Locate the cell with the specified text and output its (x, y) center coordinate. 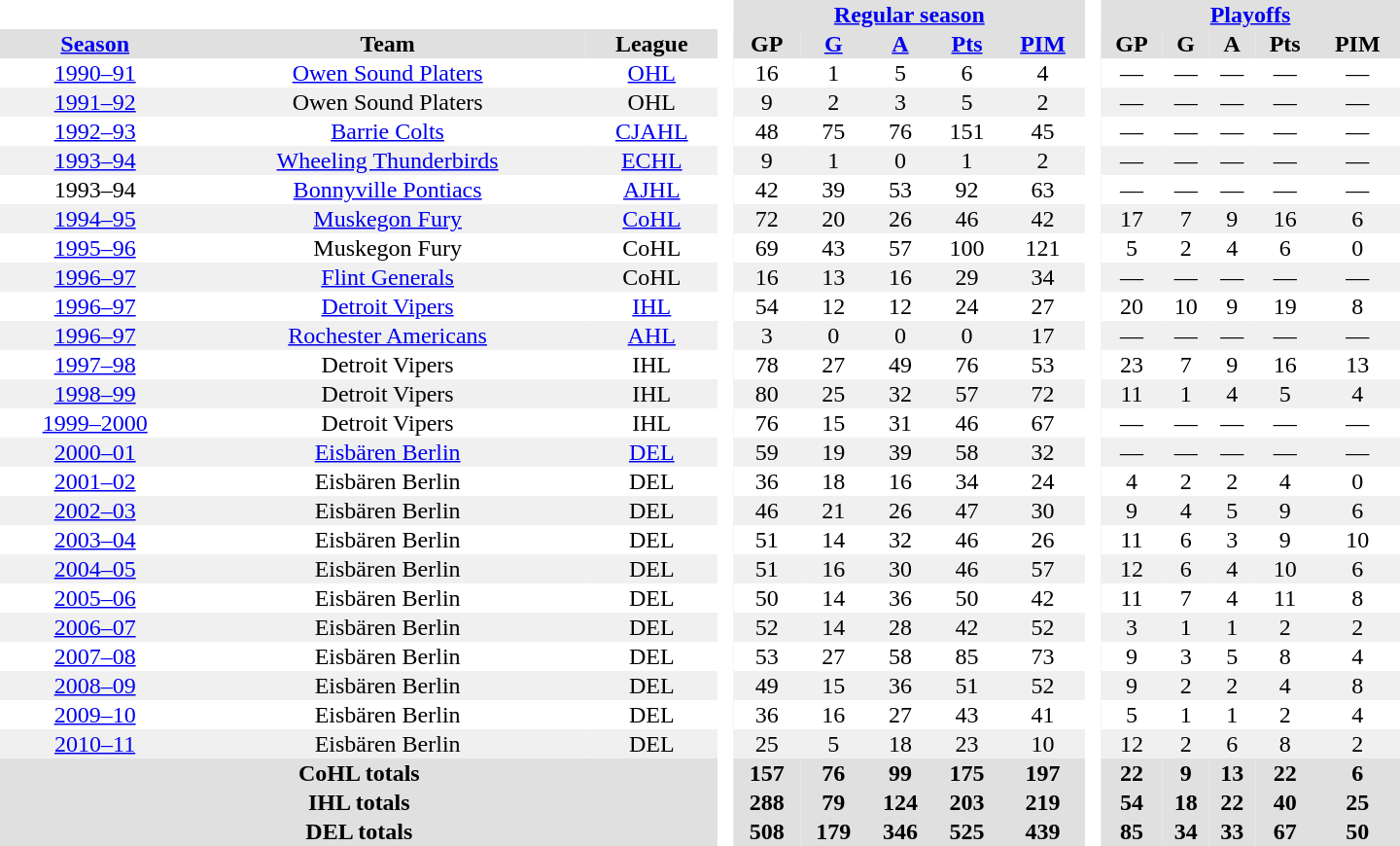
DEL totals (360, 831)
121 (1042, 248)
IHL totals (360, 802)
2001–02 (95, 481)
41 (1042, 715)
CJAHL (651, 131)
157 (766, 773)
203 (966, 802)
33 (1231, 831)
78 (766, 365)
69 (766, 248)
1998–99 (95, 394)
31 (900, 423)
59 (766, 452)
151 (966, 131)
Playoffs (1250, 15)
2006–07 (95, 627)
Rochester Americans (387, 335)
197 (1042, 773)
1997–98 (95, 365)
2009–10 (95, 715)
1991–92 (95, 102)
29 (966, 277)
47 (966, 511)
2008–09 (95, 686)
Team (387, 44)
346 (900, 831)
2007–08 (95, 656)
Season (95, 44)
2002–03 (95, 511)
1995–96 (95, 248)
1994–95 (95, 219)
175 (966, 773)
124 (900, 802)
63 (1042, 190)
92 (966, 190)
99 (900, 773)
21 (834, 511)
2005–06 (95, 598)
2010–11 (95, 744)
28 (900, 627)
75 (834, 131)
100 (966, 248)
40 (1285, 802)
2000–01 (95, 452)
45 (1042, 131)
179 (834, 831)
2003–04 (95, 540)
48 (766, 131)
1999–2000 (95, 423)
ECHL (651, 160)
CoHL totals (360, 773)
Barrie Colts (387, 131)
Regular season (909, 15)
Flint Generals (387, 277)
73 (1042, 656)
1990–91 (95, 73)
219 (1042, 802)
79 (834, 802)
2004–05 (95, 569)
288 (766, 802)
439 (1042, 831)
League (651, 44)
508 (766, 831)
Bonnyville Pontiacs (387, 190)
Wheeling Thunderbirds (387, 160)
AJHL (651, 190)
AHL (651, 335)
525 (966, 831)
80 (766, 394)
1992–93 (95, 131)
